Capture the cell that displays the provided text and extract its (x, y) central coordinate. 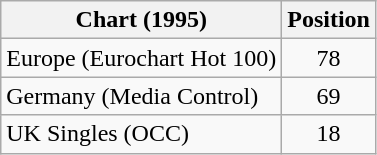
Position (329, 20)
UK Singles (OCC) (142, 134)
Chart (1995) (142, 20)
69 (329, 96)
Europe (Eurochart Hot 100) (142, 58)
Germany (Media Control) (142, 96)
18 (329, 134)
78 (329, 58)
